Provide the (X, Y) coordinate of the cell's center where the given text is located.  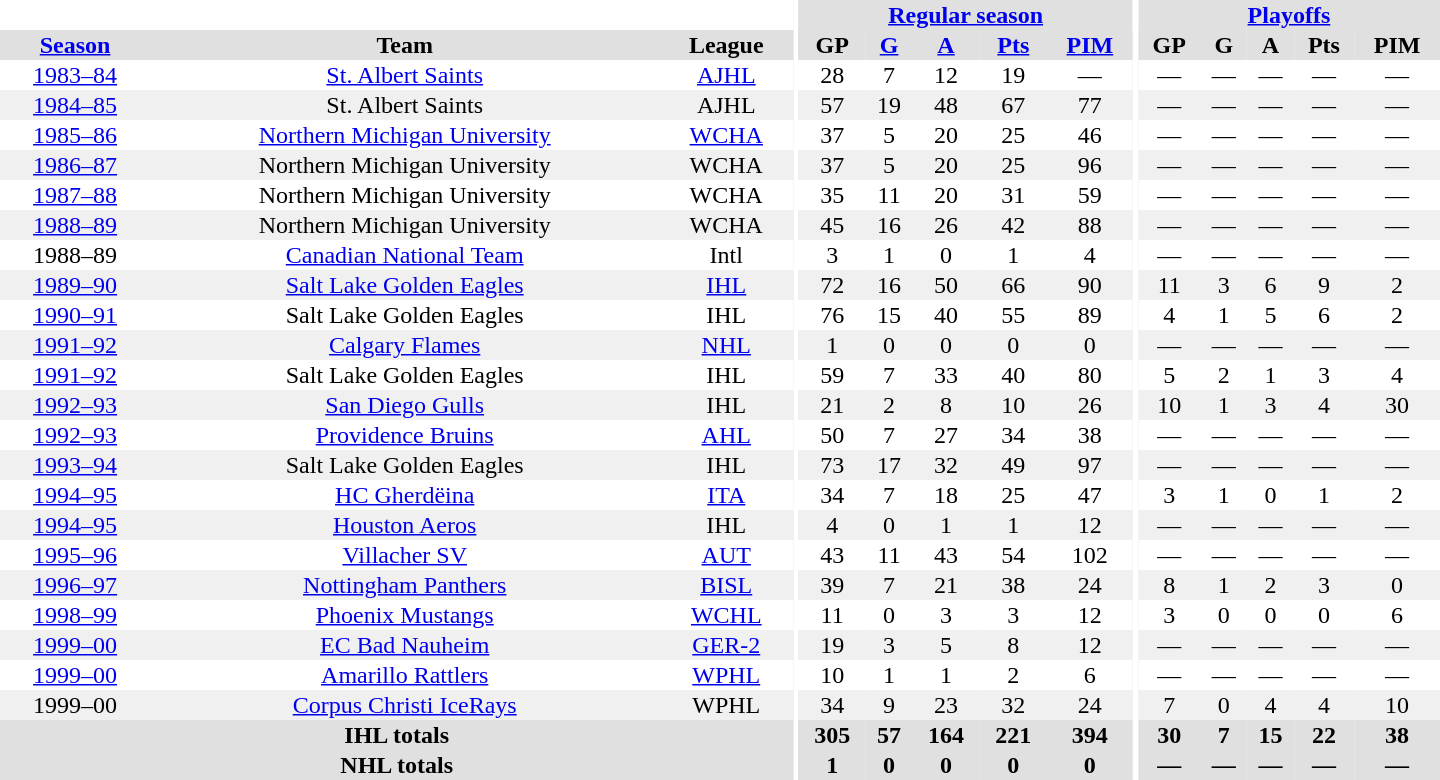
AUT (726, 555)
31 (1014, 195)
47 (1090, 495)
NHL totals (396, 765)
17 (890, 465)
1998–99 (75, 615)
33 (946, 375)
102 (1090, 555)
27 (946, 435)
Team (404, 45)
66 (1014, 285)
97 (1090, 465)
Season (75, 45)
35 (832, 195)
54 (1014, 555)
1996–97 (75, 585)
Amarillo Rattlers (404, 675)
1983–84 (75, 75)
1990–91 (75, 315)
AHL (726, 435)
BISL (726, 585)
22 (1324, 735)
GER-2 (726, 645)
EC Bad Nauheim (404, 645)
1986–87 (75, 165)
80 (1090, 375)
Corpus Christi IceRays (404, 705)
76 (832, 315)
Playoffs (1289, 15)
1989–90 (75, 285)
42 (1014, 225)
1985–86 (75, 135)
73 (832, 465)
45 (832, 225)
18 (946, 495)
39 (832, 585)
Houston Aeros (404, 525)
1987–88 (75, 195)
46 (1090, 135)
Nottingham Panthers (404, 585)
NHL (726, 345)
67 (1014, 105)
San Diego Gulls (404, 405)
WCHL (726, 615)
Canadian National Team (404, 255)
49 (1014, 465)
394 (1090, 735)
96 (1090, 165)
IHL totals (396, 735)
305 (832, 735)
48 (946, 105)
55 (1014, 315)
88 (1090, 225)
1995–96 (75, 555)
HC Gherdëina (404, 495)
Intl (726, 255)
ITA (726, 495)
Providence Bruins (404, 435)
28 (832, 75)
164 (946, 735)
Villacher SV (404, 555)
1993–94 (75, 465)
1984–85 (75, 105)
Calgary Flames (404, 345)
221 (1014, 735)
90 (1090, 285)
Regular season (965, 15)
Phoenix Mustangs (404, 615)
77 (1090, 105)
72 (832, 285)
23 (946, 705)
89 (1090, 315)
League (726, 45)
